Output the [X, Y] coordinate of the center of the cell containing the given text.  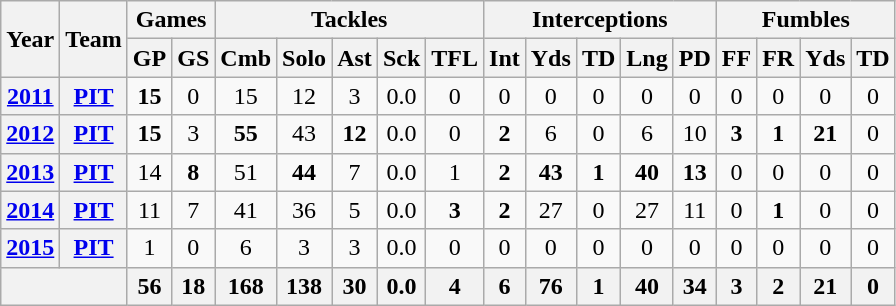
41 [246, 210]
2011 [30, 96]
5 [355, 210]
Fumbles [806, 20]
Games [170, 20]
4 [455, 286]
PD [694, 58]
Int [505, 58]
18 [194, 286]
2013 [30, 172]
Sck [401, 58]
51 [246, 172]
34 [694, 286]
Interceptions [600, 20]
2014 [30, 210]
FR [778, 58]
Ast [355, 58]
GP [149, 58]
55 [246, 134]
Team [94, 39]
14 [149, 172]
GS [194, 58]
36 [304, 210]
Lng [647, 58]
138 [304, 286]
10 [694, 134]
56 [149, 286]
30 [355, 286]
8 [194, 172]
Solo [304, 58]
13 [694, 172]
Year [30, 39]
76 [550, 286]
2015 [30, 248]
44 [304, 172]
TFL [455, 58]
2012 [30, 134]
FF [736, 58]
Cmb [246, 58]
Tackles [350, 20]
168 [246, 286]
